Search for the cell housing the specified text and yield its [x, y] center coordinate. 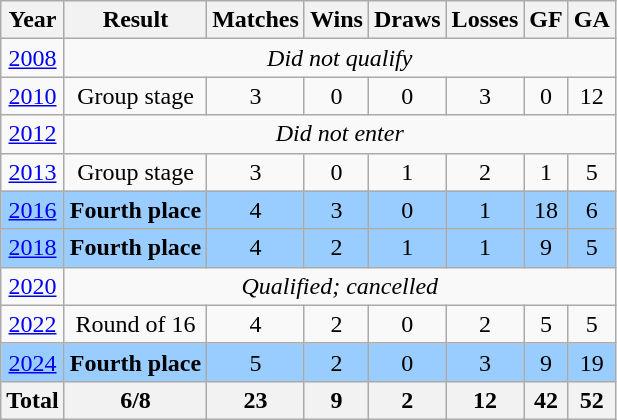
GA [592, 20]
18 [546, 210]
Did not qualify [340, 58]
Round of 16 [135, 324]
2016 [33, 210]
2012 [33, 134]
19 [592, 362]
GF [546, 20]
Wins [336, 20]
2008 [33, 58]
2018 [33, 248]
42 [546, 400]
Qualified; cancelled [340, 286]
2013 [33, 172]
Matches [256, 20]
Did not enter [340, 134]
6/8 [135, 400]
Result [135, 20]
2024 [33, 362]
2022 [33, 324]
2020 [33, 286]
Year [33, 20]
23 [256, 400]
2010 [33, 96]
6 [592, 210]
Losses [485, 20]
52 [592, 400]
Total [33, 400]
Draws [407, 20]
